Find where the given text appears and provide that cell's center as [x, y] coordinate. 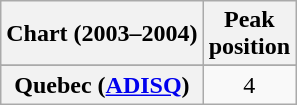
4 [249, 85]
Chart (2003–2004) [102, 34]
Peakposition [249, 34]
Quebec (ADISQ) [102, 85]
